Output the (x, y) coordinate of the center of the cell containing the given text.  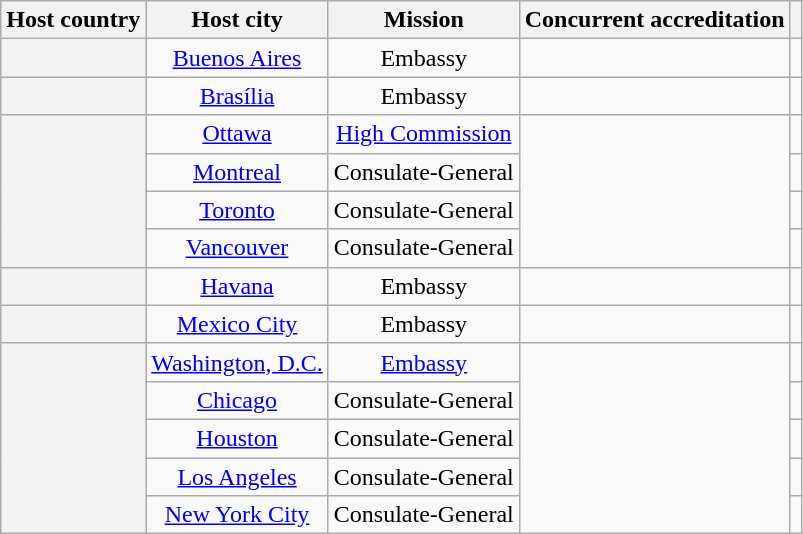
Houston (237, 438)
Havana (237, 286)
High Commission (424, 134)
Ottawa (237, 134)
Toronto (237, 210)
New York City (237, 515)
Buenos Aires (237, 58)
Los Angeles (237, 477)
Chicago (237, 400)
Concurrent accreditation (654, 20)
Host city (237, 20)
Vancouver (237, 248)
Washington, D.C. (237, 362)
Host country (74, 20)
Mission (424, 20)
Mexico City (237, 324)
Brasília (237, 96)
Montreal (237, 172)
